Return (X, Y) of the center of cell containing provided text 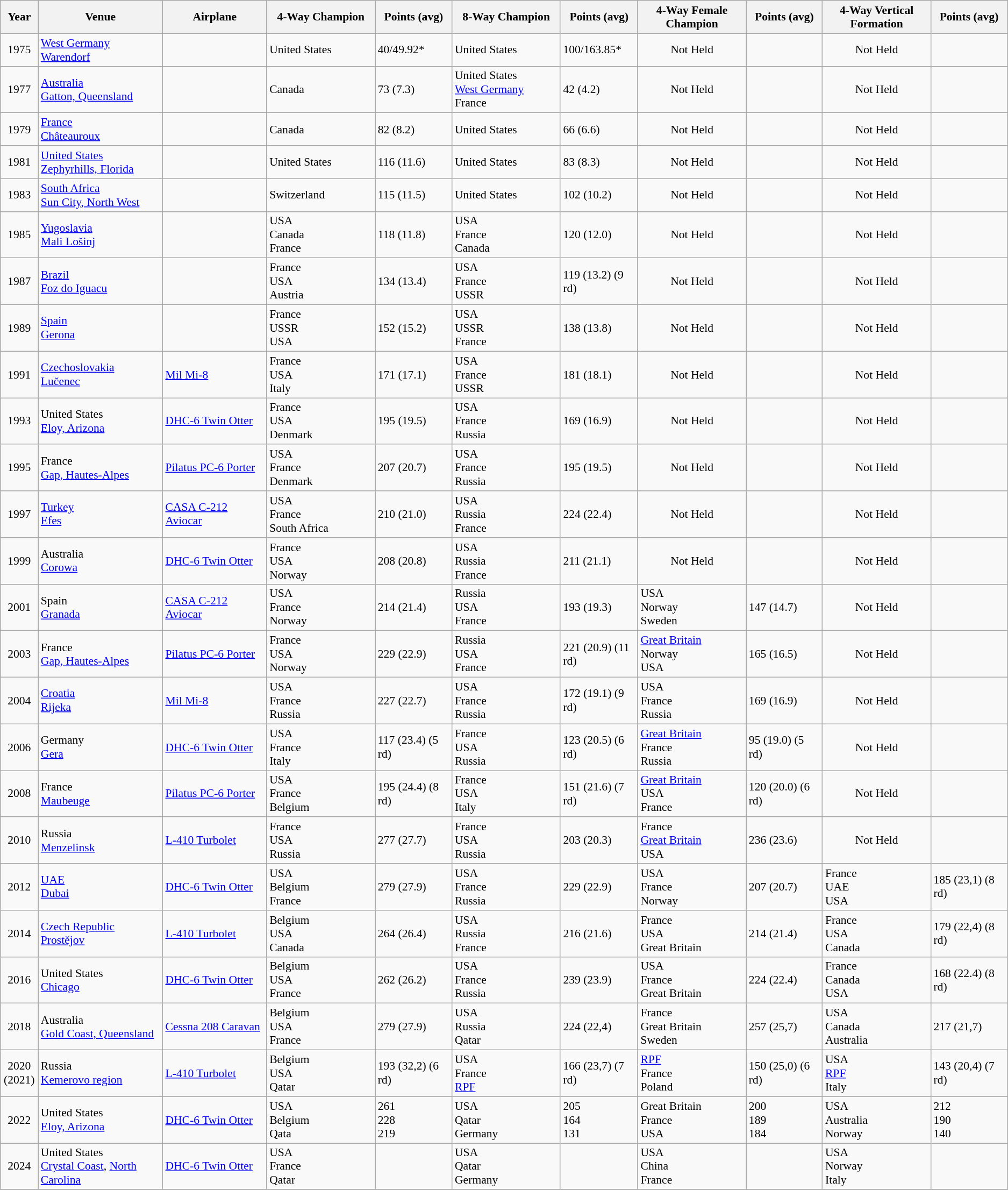
Year (19, 17)
2020(2021) (19, 1073)
82 (8.2) (414, 129)
France USSR USA (321, 328)
Venue (101, 17)
212190140 (969, 1120)
203 (20.3) (599, 841)
USA FranceRPF (506, 1073)
USA Russia Qatar (506, 1027)
95 (19.0) (5 rd) (784, 747)
221 (20.9) (11 rd) (599, 654)
France UAEUSA (876, 887)
171 (17.1) (414, 374)
168 (22.4) (8 rd) (969, 980)
1975 (19, 49)
1977 (19, 89)
Airplane (215, 17)
4-Way Female Champion (691, 17)
Great Britain USA France (691, 794)
USA France Qatar (321, 1167)
2003 (19, 654)
193 (32,2) (6 rd) (414, 1073)
USA Belgium Qata (321, 1120)
150 (25,0) (6 rd) (784, 1073)
210 (21.0) (414, 514)
West Germany Warendorf (101, 49)
FranceGreat BritainSweden (691, 1027)
100/163.85* (599, 49)
USA Norway Italy (876, 1167)
236 (23.6) (784, 841)
1993 (19, 422)
239 (23.9) (599, 980)
147 (14.7) (784, 608)
USAFranceGreat Britain (691, 980)
France Maubeuge (101, 794)
Great Britain Norway USA (691, 654)
224 (22,4) (599, 1027)
France USAAustria (321, 282)
FranceUSACanada (876, 934)
83 (8.3) (599, 162)
205164131 (599, 1120)
216 (21.6) (599, 934)
117 (23.4) (5 rd) (414, 747)
1985 (19, 234)
USA USSR France (506, 328)
FranceUSAGreat Britain (691, 934)
73 (7.3) (414, 89)
257 (25,7) (784, 1027)
4-Way Champion (321, 17)
1987 (19, 282)
2010 (19, 841)
134 (13.4) (414, 282)
Switzerland (321, 195)
Spain Gerona (101, 328)
227 (22.7) (414, 701)
185 (23,1) (8 rd) (969, 887)
Yugoslavia Mali Lošinj (101, 234)
165 (16.5) (784, 654)
Brazil Foz do Iguacu (101, 282)
United States Zephyrhills, Florida (101, 162)
United States West Germany France (506, 89)
42 (4.2) (599, 89)
262 (26.2) (414, 980)
138 (13.8) (599, 328)
Spain Granada (101, 608)
261228219 (414, 1120)
2004 (19, 701)
USA France Norway (321, 608)
1997 (19, 514)
208 (20.8) (414, 561)
2008 (19, 794)
USABelgiumFrance (321, 887)
181 (18.1) (599, 374)
2006 (19, 747)
116 (11.6) (414, 162)
USA France Denmark (321, 468)
66 (6.6) (599, 129)
South Africa Sun City, North West (101, 195)
Germany Gera (101, 747)
179 (22,4) (8 rd) (969, 934)
USARussiaFrance (506, 934)
Great Britain France USA (691, 1120)
Belgium USA Qatar (321, 1073)
2016 (19, 980)
120 (12.0) (599, 234)
1981 (19, 162)
USACanadaAustralia (876, 1027)
200189184 (784, 1120)
119 (13.2) (9 rd) (599, 282)
40/49.92* (414, 49)
217 (21,7) (969, 1027)
United States Chicago (101, 980)
Russia Kemerovo region (101, 1073)
Russia Menzelinsk (101, 841)
118 (11.8) (414, 234)
123 (20.5) (6 rd) (599, 747)
1989 (19, 328)
264 (26.4) (414, 934)
2024 (19, 1167)
USA France Italy (321, 747)
1999 (19, 561)
USA China France (691, 1167)
2022 (19, 1120)
Australia Gatton, Queensland (101, 89)
USA FranceBelgium (321, 794)
USA Canada France (321, 234)
USA France Canada (506, 234)
115 (11.5) (414, 195)
120 (20.0) (6 rd) (784, 794)
1995 (19, 468)
2018 (19, 1027)
152 (15.2) (414, 328)
2014 (19, 934)
France Great Britain USA (691, 841)
151 (21.6) (7 rd) (599, 794)
Turkey Efes (101, 514)
2001 (19, 608)
1979 (19, 129)
8-Way Champion (506, 17)
USA Norway Sweden (691, 608)
Czech Republic Prostějov (101, 934)
France Châteauroux (101, 129)
Croatia Rijeka (101, 701)
FranceCanadaUSA (876, 980)
2012 (19, 887)
USA FranceSouth Africa (321, 514)
1983 (19, 195)
Australia Gold Coast, Queensland (101, 1027)
Cessna 208 Caravan (215, 1027)
France USA Denmark (321, 422)
United States Crystal Coast, North Carolina (101, 1167)
193 (19.3) (599, 608)
172 (19.1) (9 rd) (599, 701)
Great Britain France Russia (691, 747)
Belgium USA Canada (321, 934)
211 (21.1) (599, 561)
143 (20,4) (7 rd) (969, 1073)
USARPFItaly (876, 1073)
1991 (19, 374)
Australia Corowa (101, 561)
RPF FrancePoland (691, 1073)
USAFranceNorway (691, 887)
USA Australia Norway (876, 1120)
195 (24.4) (8 rd) (414, 794)
102 (10.2) (599, 195)
UAE Dubai (101, 887)
166 (23,7) (7 rd) (599, 1073)
CzechoslovakiaLučenec (101, 374)
4-Way Vertical Formation (876, 17)
277 (27.7) (414, 841)
